Extract the [x, y] coordinate from the center of the cell holding the provided text.  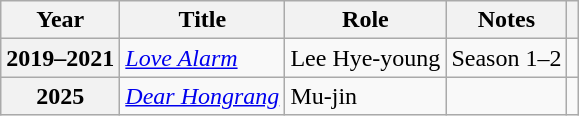
Year [60, 20]
Notes [506, 20]
Love Alarm [202, 58]
Title [202, 20]
2025 [60, 96]
Dear Hongrang [202, 96]
Lee Hye-young [366, 58]
Mu-jin [366, 96]
2019–2021 [60, 58]
Role [366, 20]
Season 1–2 [506, 58]
